For the text-containing cell, return its midpoint in [X, Y] coordinate format. 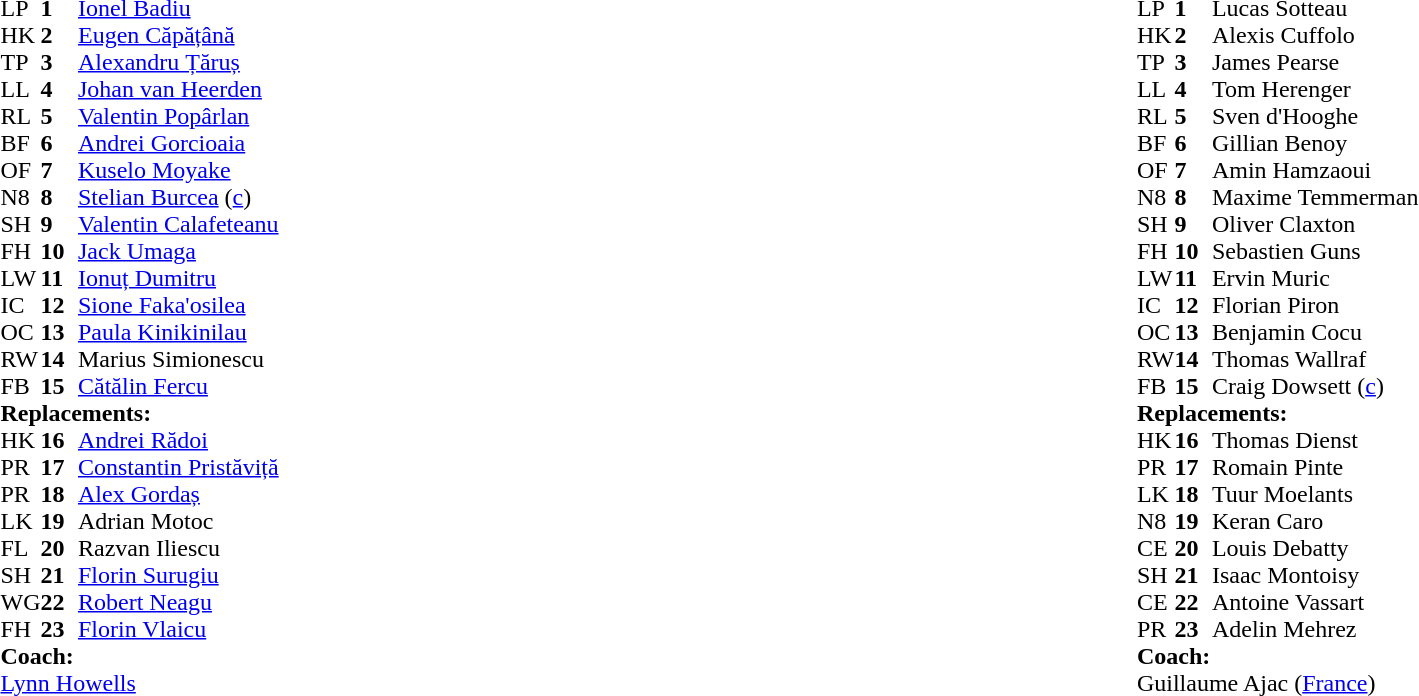
Florin Surugiu [178, 576]
Razvan Iliescu [178, 548]
WG [20, 602]
Sebastien Guns [1315, 252]
Marius Simionescu [178, 360]
Florian Piron [1315, 306]
FL [20, 548]
Stelian Burcea (c) [178, 198]
Johan van Heerden [178, 90]
Ionuț Dumitru [178, 278]
Thomas Dienst [1315, 440]
Tom Herenger [1315, 90]
Adrian Motoc [178, 522]
Alexis Cuffolo [1315, 36]
Sione Faka'osilea [178, 306]
Cătălin Fercu [178, 386]
Craig Dowsett (c) [1315, 386]
Oliver Claxton [1315, 224]
Andrei Gorcioaia [178, 144]
Romain Pinte [1315, 468]
Florin Vlaicu [178, 630]
Tuur Moelants [1315, 494]
Benjamin Cocu [1315, 332]
Sven d'Hooghe [1315, 116]
Alex Gordaș [178, 494]
James Pearse [1315, 62]
Alexandru Țăruș [178, 62]
Antoine Vassart [1315, 602]
Isaac Montoisy [1315, 576]
Eugen Căpățână [178, 36]
Constantin Pristăviță [178, 468]
Ervin Muric [1315, 278]
Thomas Wallraf [1315, 360]
Jack Umaga [178, 252]
Maxime Temmerman [1315, 198]
Adelin Mehrez [1315, 630]
Valentin Calafeteanu [178, 224]
Gillian Benoy [1315, 144]
Valentin Popârlan [178, 116]
Keran Caro [1315, 522]
Andrei Rădoi [178, 440]
Louis Debatty [1315, 548]
Kuselo Moyake [178, 170]
Paula Kinikinilau [178, 332]
Robert Neagu [178, 602]
Amin Hamzaoui [1315, 170]
